For the text-containing cell, return its midpoint in (x, y) coordinate format. 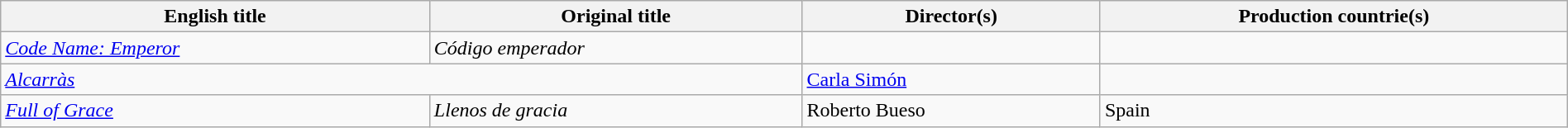
Director(s) (951, 17)
English title (215, 17)
Code Name: Emperor (215, 48)
Carla Simón (951, 79)
Código emperador (615, 48)
Original title (615, 17)
Roberto Bueso (951, 111)
Production countrie(s) (1333, 17)
Full of Grace (215, 111)
Alcarràs (402, 79)
Llenos de gracia (615, 111)
Spain (1333, 111)
